Return (X, Y) of the center of cell containing provided text 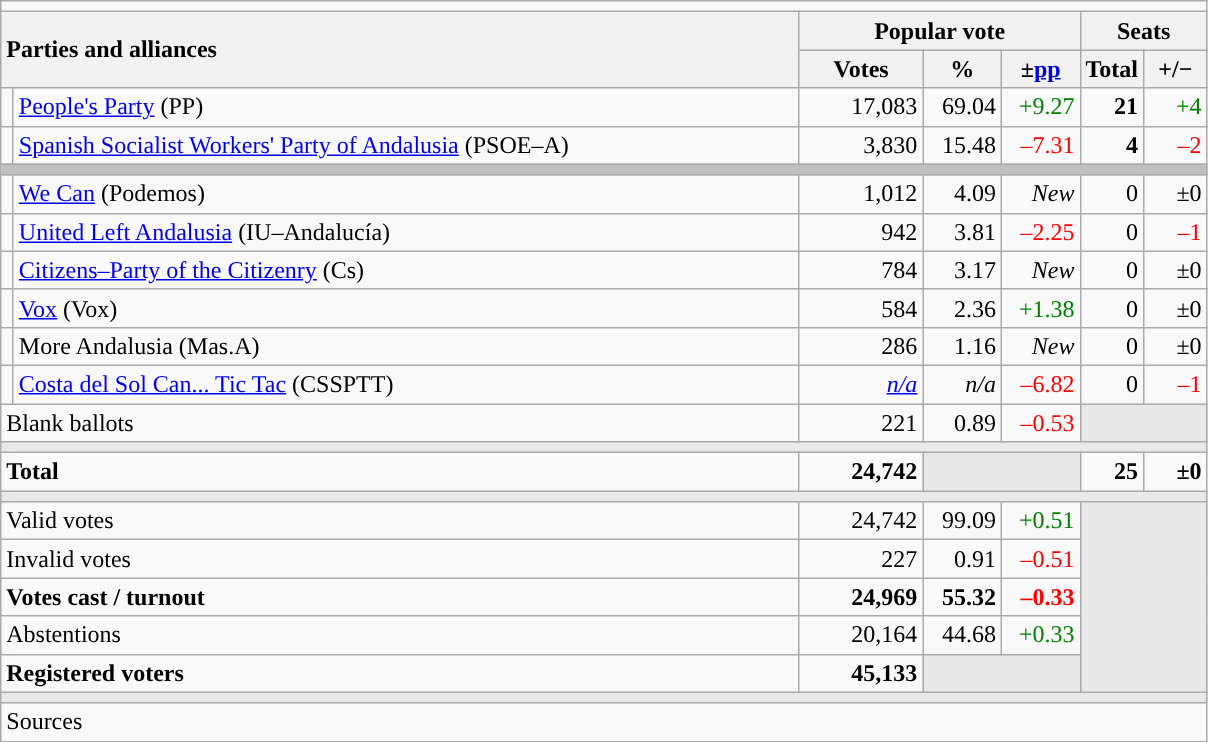
15.48 (962, 145)
Vox (Vox) (406, 308)
0.91 (962, 559)
+4 (1176, 107)
99.09 (962, 521)
+/− (1176, 69)
+1.38 (1040, 308)
Invalid votes (400, 559)
Spanish Socialist Workers' Party of Andalusia (PSOE–A) (406, 145)
0.89 (962, 423)
Registered voters (400, 673)
–0.33 (1040, 597)
+0.33 (1040, 635)
More Andalusia (Mas.A) (406, 346)
United Left Andalusia (IU–Andalucía) (406, 232)
Votes cast / turnout (400, 597)
Valid votes (400, 521)
25 (1112, 472)
+0.51 (1040, 521)
2.36 (962, 308)
20,164 (861, 635)
–2 (1176, 145)
286 (861, 346)
21 (1112, 107)
Blank ballots (400, 423)
±pp (1040, 69)
3.81 (962, 232)
4.09 (962, 194)
3.17 (962, 270)
942 (861, 232)
% (962, 69)
Sources (604, 722)
221 (861, 423)
227 (861, 559)
Abstentions (400, 635)
–0.53 (1040, 423)
4 (1112, 145)
3,830 (861, 145)
44.68 (962, 635)
784 (861, 270)
–6.82 (1040, 384)
69.04 (962, 107)
Votes (861, 69)
+9.27 (1040, 107)
Popular vote (940, 31)
1,012 (861, 194)
–0.51 (1040, 559)
45,133 (861, 673)
People's Party (PP) (406, 107)
Citizens–Party of the Citizenry (Cs) (406, 270)
17,083 (861, 107)
We Can (Podemos) (406, 194)
1.16 (962, 346)
584 (861, 308)
Costa del Sol Can... Tic Tac (CSSPTT) (406, 384)
–7.31 (1040, 145)
Seats (1144, 31)
–2.25 (1040, 232)
55.32 (962, 597)
24,969 (861, 597)
Parties and alliances (400, 50)
